Provide the (x, y) coordinate of the cell's center where the given text is located.  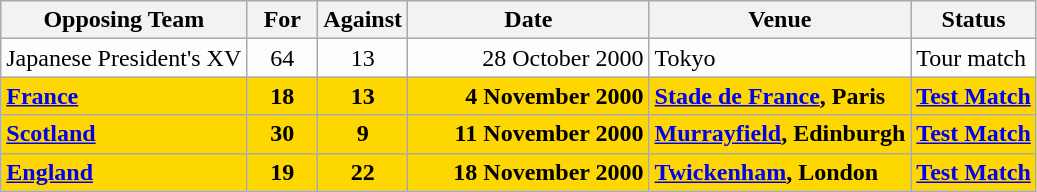
Japanese President's XV (124, 58)
11 November 2000 (528, 134)
Date (528, 20)
Status (974, 20)
Against (363, 20)
Twickenham, London (780, 172)
Venue (780, 20)
4 November 2000 (528, 96)
18 (282, 96)
64 (282, 58)
Tour match (974, 58)
Opposing Team (124, 20)
28 October 2000 (528, 58)
France (124, 96)
For (282, 20)
30 (282, 134)
9 (363, 134)
Stade de France, Paris (780, 96)
Murrayfield, Edinburgh (780, 134)
19 (282, 172)
Tokyo (780, 58)
England (124, 172)
22 (363, 172)
18 November 2000 (528, 172)
Scotland (124, 134)
